For the text-containing cell, return its midpoint in (x, y) coordinate format. 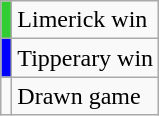
Drawn game (86, 96)
Tipperary win (86, 58)
Limerick win (86, 20)
